Locate the cell with the specified text and output its [X, Y] center coordinate. 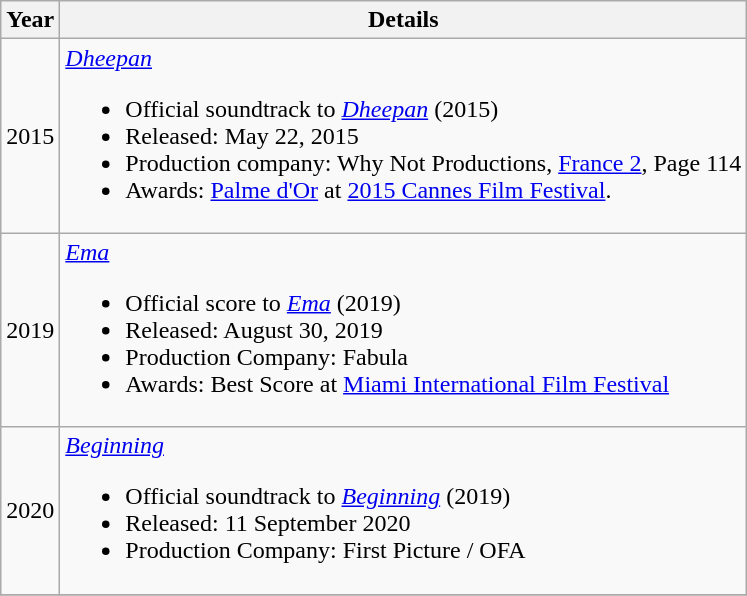
BeginningOfficial soundtrack to Beginning (2019)Released: 11 September 2020Production Company: First Picture / OFA [404, 510]
2015 [30, 136]
EmaOfficial score to Ema (2019)Released: August 30, 2019Production Company: FabulaAwards: Best Score at Miami International Film Festival [404, 330]
2020 [30, 510]
2019 [30, 330]
Details [404, 20]
Year [30, 20]
